Locate the cell with the specified text and output its (X, Y) center coordinate. 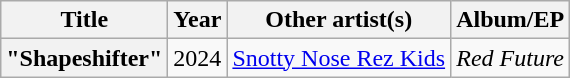
Snotty Nose Rez Kids (339, 58)
Album/EP (510, 20)
Year (198, 20)
Red Future (510, 58)
Other artist(s) (339, 20)
2024 (198, 58)
"Shapeshifter" (84, 58)
Title (84, 20)
